For the text-containing cell, return its midpoint in (X, Y) coordinate format. 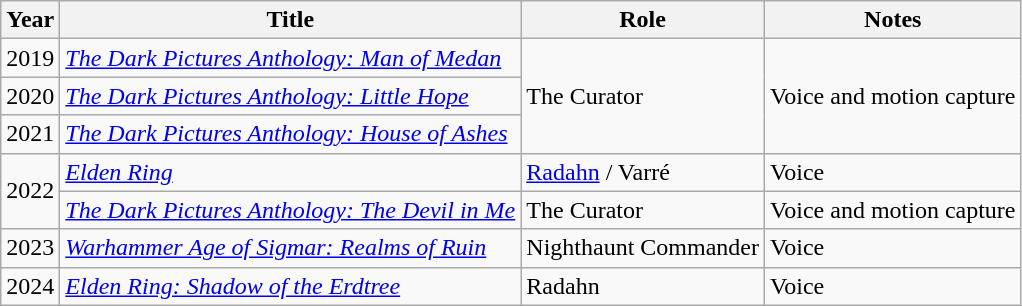
2020 (30, 96)
The Dark Pictures Anthology: House of Ashes (290, 134)
The Dark Pictures Anthology: Man of Medan (290, 58)
2022 (30, 191)
2024 (30, 286)
Elden Ring (290, 172)
Warhammer Age of Sigmar: Realms of Ruin (290, 248)
2019 (30, 58)
2023 (30, 248)
The Dark Pictures Anthology: The Devil in Me (290, 210)
Role (643, 20)
Nighthaunt Commander (643, 248)
Radahn / Varré (643, 172)
2021 (30, 134)
Year (30, 20)
Radahn (643, 286)
Notes (892, 20)
Elden Ring: Shadow of the Erdtree (290, 286)
Title (290, 20)
The Dark Pictures Anthology: Little Hope (290, 96)
